Provide the (x, y) coordinate of the cell's center where the given text is located.  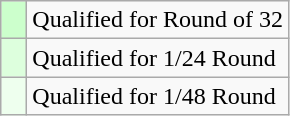
Qualified for Round of 32 (158, 20)
Qualified for 1/24 Round (158, 58)
Qualified for 1/48 Round (158, 96)
